Output the (x, y) coordinate of the center of the cell containing the given text.  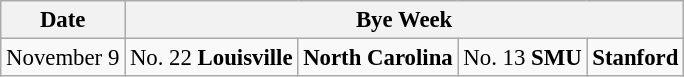
No. 22 Louisville (212, 58)
Date (63, 20)
North Carolina (378, 58)
No. 13 SMU (522, 58)
Bye Week (404, 20)
Stanford (636, 58)
November 9 (63, 58)
